For the text-containing cell, return its midpoint in [X, Y] coordinate format. 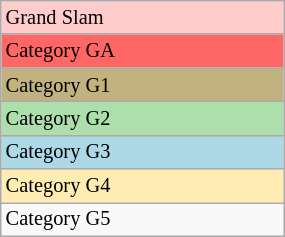
Category G3 [142, 152]
Category G5 [142, 219]
Category G1 [142, 85]
Category GA [142, 51]
Category G2 [142, 118]
Grand Slam [142, 17]
Category G4 [142, 186]
